Pinpoint the cell where the given text exists, returning its (x, y) midpoint coordinate. 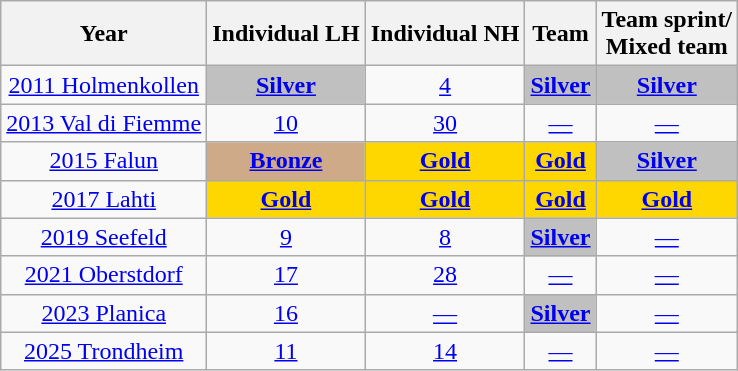
2011 Holmenkollen (104, 85)
4 (445, 85)
Team (560, 34)
2015 Falun (104, 161)
2021 Oberstdorf (104, 275)
16 (286, 313)
10 (286, 123)
14 (445, 351)
2023 Planica (104, 313)
Team sprint/Mixed team (667, 34)
2019 Seefeld (104, 237)
Individual LH (286, 34)
9 (286, 237)
Year (104, 34)
2017 Lahti (104, 199)
Bronze (286, 161)
28 (445, 275)
17 (286, 275)
Individual NH (445, 34)
8 (445, 237)
2013 Val di Fiemme (104, 123)
2025 Trondheim (104, 351)
30 (445, 123)
11 (286, 351)
